Scan for the cell matching the given text and deliver its [x, y] coordinate at center. 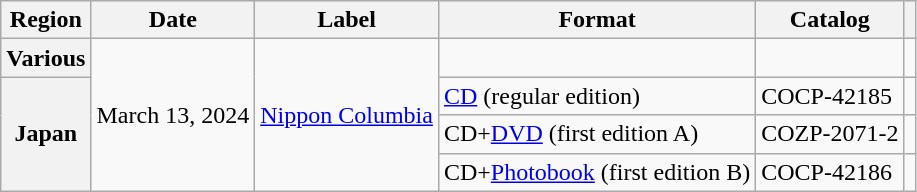
Region [46, 20]
Nippon Columbia [347, 115]
Catalog [830, 20]
CD (regular edition) [596, 96]
CD+Photobook (first edition B) [596, 172]
COCP-42185 [830, 96]
Japan [46, 134]
Various [46, 58]
COZP-2071-2 [830, 134]
Label [347, 20]
March 13, 2024 [173, 115]
COCP-42186 [830, 172]
Format [596, 20]
Date [173, 20]
CD+DVD (first edition A) [596, 134]
